Provide the [x, y] coordinate of the cell's center where the given text is located.  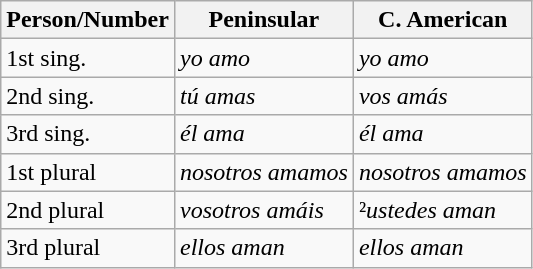
1st sing. [88, 58]
C. American [442, 20]
2nd plural [88, 210]
vosotros amáis [264, 210]
²ustedes aman [442, 210]
vos amás [442, 96]
3rd sing. [88, 134]
2nd sing. [88, 96]
Peninsular [264, 20]
1st plural [88, 172]
tú amas [264, 96]
Person/Number [88, 20]
3rd plural [88, 248]
